Find where the given text appears and provide that cell's center as [x, y] coordinate. 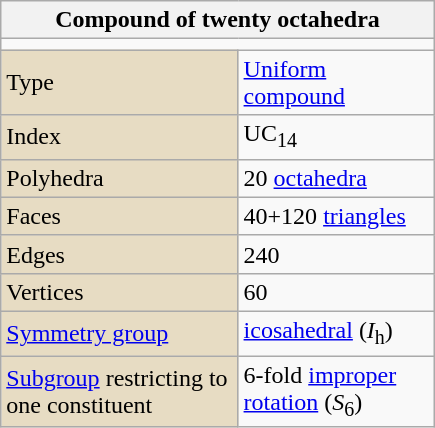
40+120 triangles [336, 216]
240 [336, 254]
Symmetry group [120, 334]
Polyhedra [120, 178]
6-fold improper rotation (S6) [336, 392]
Edges [120, 254]
UC14 [336, 137]
Faces [120, 216]
Index [120, 137]
icosahedral (Ih) [336, 334]
Vertices [120, 292]
Uniform compound [336, 82]
Type [120, 82]
Subgroup restricting to one constituent [120, 392]
Compound of twenty octahedra [218, 20]
20 octahedra [336, 178]
60 [336, 292]
